For the text-containing cell, return its midpoint in (X, Y) coordinate format. 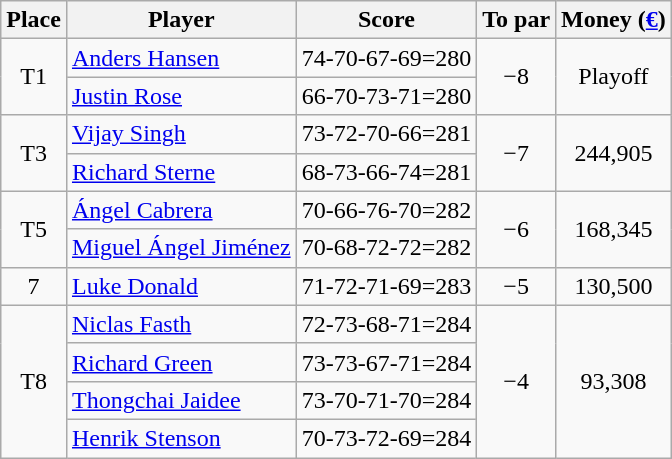
Anders Hansen (181, 58)
244,905 (614, 153)
Richard Green (181, 362)
71-72-71-69=283 (386, 286)
−4 (516, 381)
Score (386, 20)
T1 (34, 77)
130,500 (614, 286)
Playoff (614, 77)
73-73-67-71=284 (386, 362)
72-73-68-71=284 (386, 324)
70-73-72-69=284 (386, 438)
Vijay Singh (181, 134)
−5 (516, 286)
Niclas Fasth (181, 324)
73-72-70-66=281 (386, 134)
To par (516, 20)
T8 (34, 381)
168,345 (614, 229)
93,308 (614, 381)
70-68-72-72=282 (386, 248)
73-70-71-70=284 (386, 400)
−8 (516, 77)
Richard Sterne (181, 172)
T5 (34, 229)
66-70-73-71=280 (386, 96)
Player (181, 20)
Money (€) (614, 20)
Ángel Cabrera (181, 210)
Place (34, 20)
Justin Rose (181, 96)
T3 (34, 153)
7 (34, 286)
Henrik Stenson (181, 438)
Luke Donald (181, 286)
Thongchai Jaidee (181, 400)
70-66-76-70=282 (386, 210)
Miguel Ángel Jiménez (181, 248)
−7 (516, 153)
68-73-66-74=281 (386, 172)
−6 (516, 229)
74-70-67-69=280 (386, 58)
